Determine the (X, Y) coordinate at the center of the cell enclosing the given text.  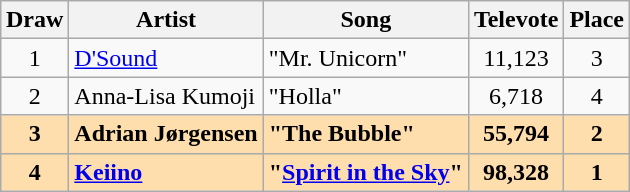
D'Sound (166, 58)
Keiino (166, 172)
Adrian Jørgensen (166, 134)
98,328 (516, 172)
"The Bubble" (366, 134)
"Holla" (366, 96)
Anna-Lisa Kumoji (166, 96)
Draw (34, 20)
"Mr. Unicorn" (366, 58)
55,794 (516, 134)
6,718 (516, 96)
Televote (516, 20)
Artist (166, 20)
Place (597, 20)
11,123 (516, 58)
"Spirit in the Sky" (366, 172)
Song (366, 20)
